Return the [x, y] coordinate for the center point of the cell that contains the specified text.  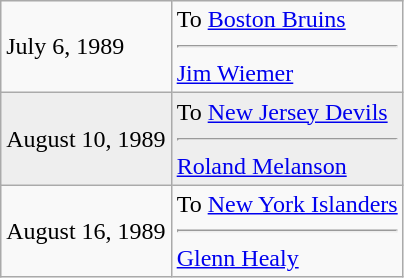
To Boston BruinsJim Wiemer [287, 47]
To New York IslandersGlenn Healy [287, 231]
August 16, 1989 [86, 231]
To New Jersey DevilsRoland Melanson [287, 139]
July 6, 1989 [86, 47]
August 10, 1989 [86, 139]
